Identify which cell holds the provided text, then report its [x, y] central coordinate. 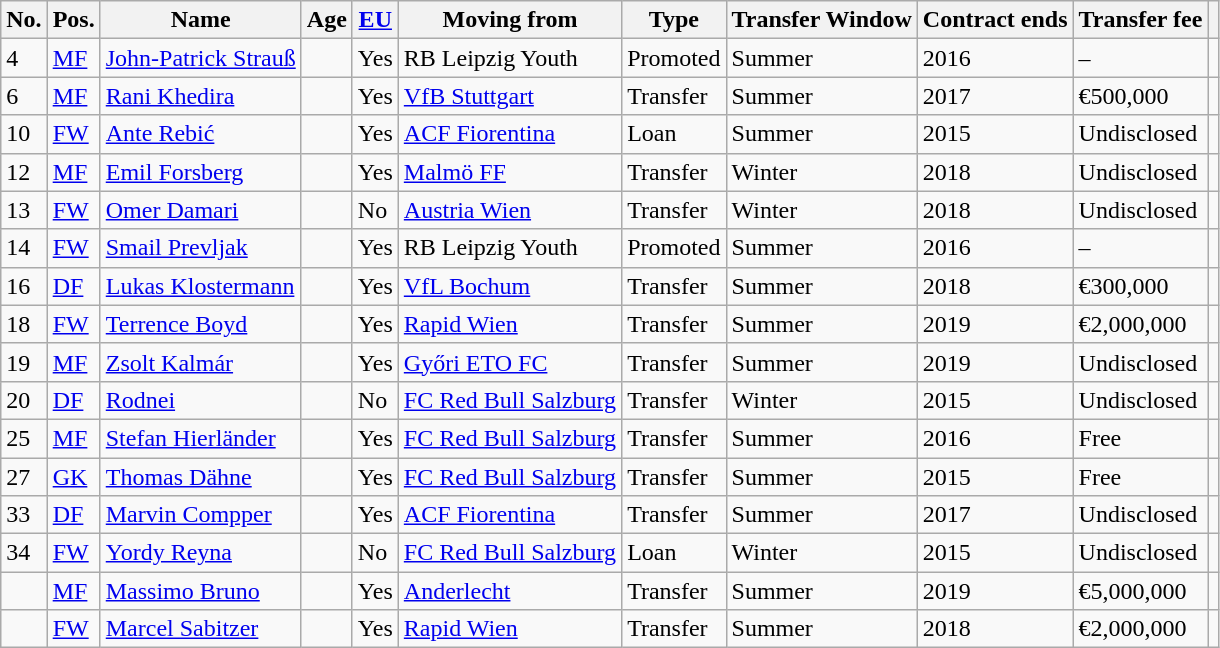
GK [74, 477]
16 [24, 286]
6 [24, 96]
14 [24, 248]
€300,000 [1140, 286]
33 [24, 515]
Marvin Compper [200, 515]
Stefan Hierländer [200, 438]
Anderlecht [510, 591]
Contract ends [995, 20]
Győri ETO FC [510, 362]
Rodnei [200, 400]
Zsolt Kalmár [200, 362]
Moving from [510, 20]
John-Patrick Strauß [200, 58]
10 [24, 134]
18 [24, 324]
Age [326, 20]
12 [24, 172]
Austria Wien [510, 210]
20 [24, 400]
Malmö FF [510, 172]
Pos. [74, 20]
Rani Khedira [200, 96]
13 [24, 210]
€5,000,000 [1140, 591]
27 [24, 477]
Emil Forsberg [200, 172]
4 [24, 58]
Transfer Window [822, 20]
Lukas Klostermann [200, 286]
Omer Damari [200, 210]
Type [674, 20]
Transfer fee [1140, 20]
Marcel Sabitzer [200, 629]
VfB Stuttgart [510, 96]
Yordy Reyna [200, 553]
VfL Bochum [510, 286]
34 [24, 553]
EU [375, 20]
Smail Prevljak [200, 248]
Massimo Bruno [200, 591]
No. [24, 20]
Terrence Boyd [200, 324]
25 [24, 438]
Ante Rebić [200, 134]
19 [24, 362]
Name [200, 20]
Thomas Dähne [200, 477]
€500,000 [1140, 96]
